Detect which cell encompasses the target text, then output its (X, Y) center coordinate. 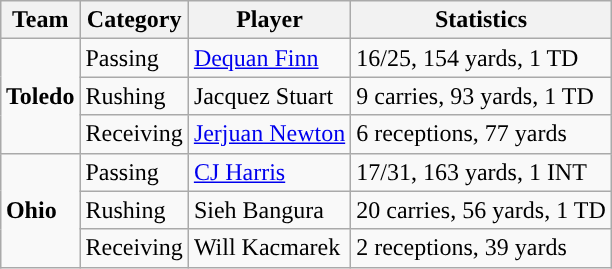
Jacquez Stuart (269, 96)
Team (40, 20)
20 carries, 56 yards, 1 TD (482, 210)
6 receptions, 77 yards (482, 134)
16/25, 154 yards, 1 TD (482, 58)
CJ Harris (269, 172)
Ohio (40, 210)
Jerjuan Newton (269, 134)
Statistics (482, 20)
Toledo (40, 96)
Sieh Bangura (269, 210)
Player (269, 20)
9 carries, 93 yards, 1 TD (482, 96)
Category (134, 20)
2 receptions, 39 yards (482, 248)
17/31, 163 yards, 1 INT (482, 172)
Will Kacmarek (269, 248)
Dequan Finn (269, 58)
